Return [X, Y] of the center of cell containing provided text 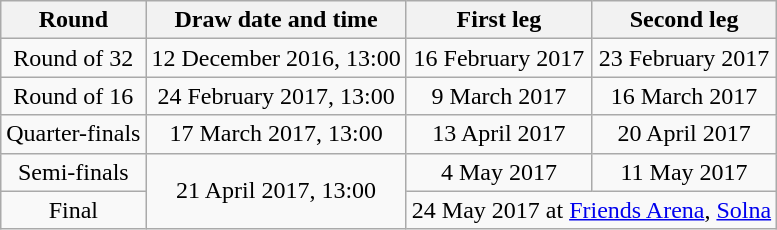
20 April 2017 [684, 134]
Round of 32 [74, 58]
24 February 2017, 13:00 [276, 96]
First leg [498, 20]
Round [74, 20]
17 March 2017, 13:00 [276, 134]
23 February 2017 [684, 58]
12 December 2016, 13:00 [276, 58]
9 March 2017 [498, 96]
21 April 2017, 13:00 [276, 191]
Semi-finals [74, 172]
24 May 2017 at Friends Arena, Solna [591, 210]
16 February 2017 [498, 58]
Draw date and time [276, 20]
Final [74, 210]
Round of 16 [74, 96]
16 March 2017 [684, 96]
4 May 2017 [498, 172]
Quarter-finals [74, 134]
13 April 2017 [498, 134]
Second leg [684, 20]
11 May 2017 [684, 172]
